Output the (X, Y) coordinate of the center of the cell containing the given text.  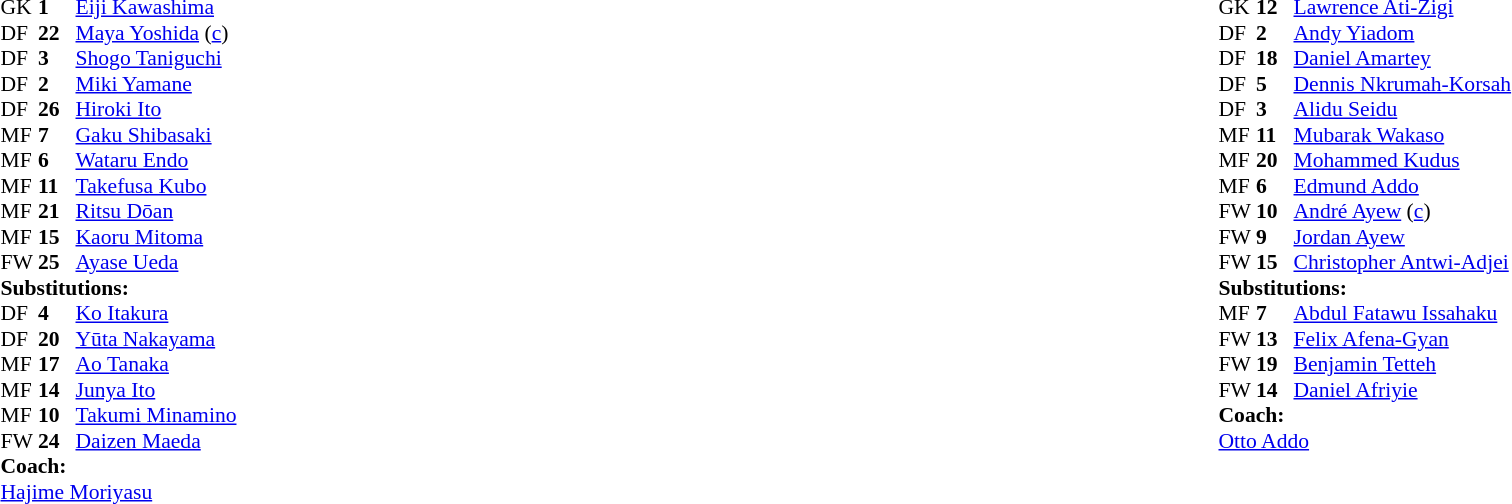
Daizen Maeda (156, 441)
Miki Yamane (156, 84)
Mubarak Wakaso (1403, 135)
21 (57, 211)
Otto Addo (1364, 441)
Mohammed Kudus (1403, 161)
Maya Yoshida (c) (156, 33)
Takefusa Kubo (156, 186)
19 (1275, 365)
17 (57, 365)
Yūta Nakayama (156, 339)
22 (57, 33)
Felix Afena-Gyan (1403, 339)
Ayase Ueda (156, 263)
Ao Tanaka (156, 365)
Junya Ito (156, 390)
Edmund Addo (1403, 186)
9 (1275, 237)
Andy Yiadom (1403, 33)
Takumi Minamino (156, 415)
5 (1275, 84)
Alidu Seidu (1403, 109)
25 (57, 263)
13 (1275, 339)
Christopher Antwi-Adjei (1403, 263)
Abdul Fatawu Issahaku (1403, 313)
Ritsu Dōan (156, 211)
Kaoru Mitoma (156, 237)
Gaku Shibasaki (156, 135)
Benjamin Tetteh (1403, 365)
Hiroki Ito (156, 109)
Daniel Amartey (1403, 59)
4 (57, 313)
Wataru Endo (156, 161)
Daniel Afriyie (1403, 390)
18 (1275, 59)
Ko Itakura (156, 313)
24 (57, 441)
Dennis Nkrumah-Korsah (1403, 84)
Shogo Taniguchi (156, 59)
26 (57, 109)
Jordan Ayew (1403, 237)
André Ayew (c) (1403, 211)
